Return [X, Y] of the center of cell containing provided text 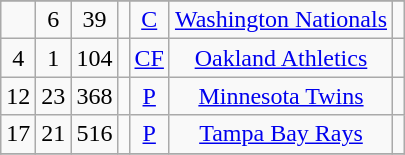
C [149, 20]
104 [94, 58]
516 [94, 134]
Washington Nationals [280, 20]
17 [18, 134]
39 [94, 20]
12 [18, 96]
21 [54, 134]
Oakland Athletics [280, 58]
23 [54, 96]
368 [94, 96]
Minnesota Twins [280, 96]
6 [54, 20]
Tampa Bay Rays [280, 134]
4 [18, 58]
CF [149, 58]
1 [54, 58]
